Detect which cell encompasses the target text, then output its (X, Y) center coordinate. 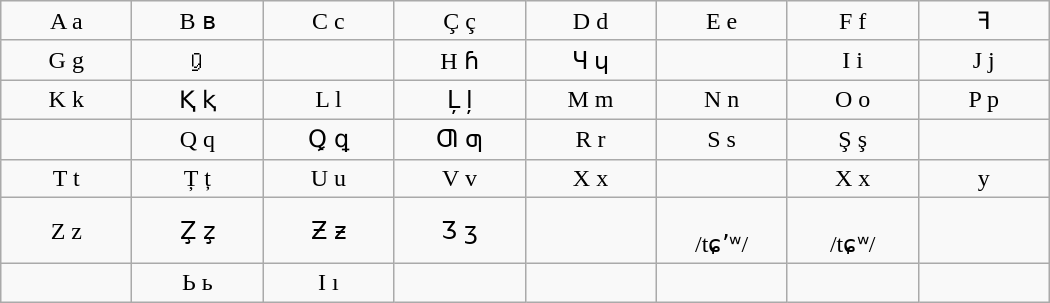
Ɡ (198, 60)
y (984, 178)
/tɕʷ/ (852, 230)
L̦ l̦ (460, 100)
T t (66, 178)
K k (66, 100)
I i (852, 60)
G g (66, 60)
H ɦ (460, 60)
N n (722, 100)
D d (590, 21)
C c (328, 21)
F f (852, 21)
O o (852, 100)
Z z (66, 230)
B ʙ (198, 21)
M m (590, 100)
A a (66, 21)
L l (328, 100)
Ⱪ ⱪ (198, 100)
Ț ț (198, 178)
V v (460, 178)
Ş ş (852, 139)
ꟻ (984, 21)
Ь ь (198, 283)
I ı (328, 283)
Ꝗ ꝗ (328, 139)
Z̧ z̧ (198, 230)
/tɕʼʷ/ (722, 230)
J j (984, 60)
Ƣ ƣ (460, 139)
Q q (198, 139)
E e (722, 21)
S s (722, 139)
U u (328, 178)
P p (984, 100)
R r (590, 139)
Ç ç (460, 21)
Ɥ ɥ (590, 60)
Ʒ ʒ (460, 230)
Ƶ ƶ (328, 230)
